Locate the cell with the specified text and output its (X, Y) center coordinate. 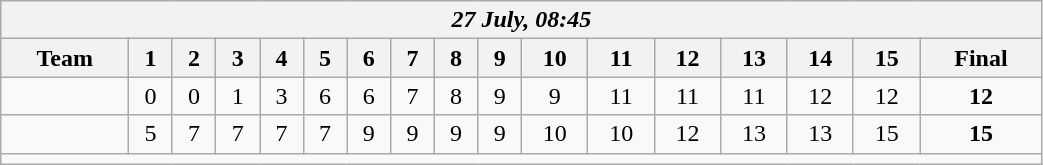
14 (820, 58)
Team (65, 58)
2 (194, 58)
Final (981, 58)
4 (282, 58)
27 July, 08:45 (522, 20)
